Scan for the cell matching the given text and deliver its (x, y) coordinate at center. 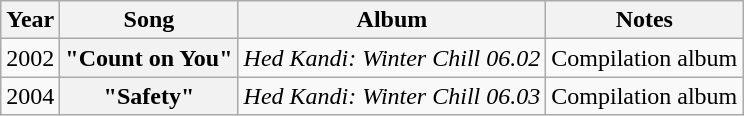
2002 (30, 58)
Album (392, 20)
2004 (30, 96)
"Safety" (149, 96)
Hed Kandi: Winter Chill 06.02 (392, 58)
Song (149, 20)
"Count on You" (149, 58)
Year (30, 20)
Hed Kandi: Winter Chill 06.03 (392, 96)
Notes (644, 20)
